Pinpoint the cell where the given text exists, returning its [x, y] midpoint coordinate. 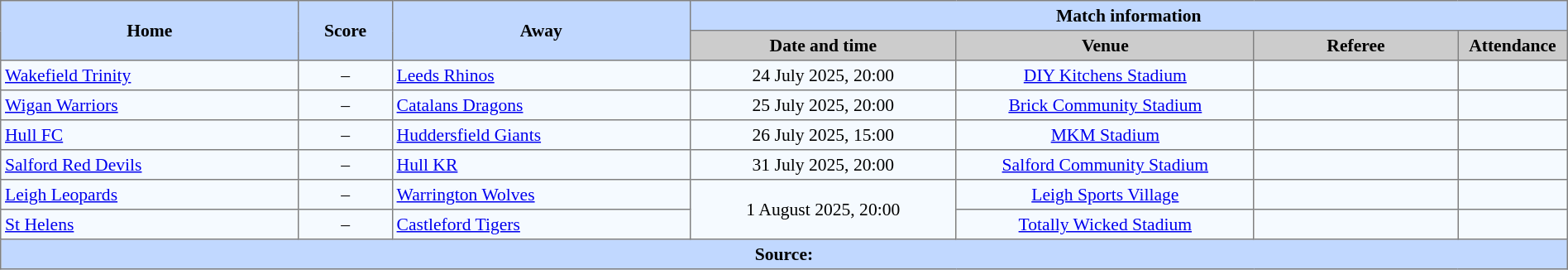
26 July 2025, 15:00 [823, 135]
Brick Community Stadium [1105, 105]
Home [150, 31]
Castleford Tigers [541, 224]
Wigan Warriors [150, 105]
Leeds Rhinos [541, 75]
Leigh Leopards [150, 195]
Attendance [1513, 46]
Warrington Wolves [541, 195]
Huddersfield Giants [541, 135]
Venue [1105, 46]
Totally Wicked Stadium [1105, 224]
Away [541, 31]
1 August 2025, 20:00 [823, 210]
Wakefield Trinity [150, 75]
MKM Stadium [1105, 135]
Date and time [823, 46]
25 July 2025, 20:00 [823, 105]
Salford Community Stadium [1105, 165]
St Helens [150, 224]
Hull FC [150, 135]
Leigh Sports Village [1105, 195]
DIY Kitchens Stadium [1105, 75]
Catalans Dragons [541, 105]
31 July 2025, 20:00 [823, 165]
Referee [1355, 46]
Salford Red Devils [150, 165]
Score [346, 31]
Source: [784, 254]
24 July 2025, 20:00 [823, 75]
Hull KR [541, 165]
Match information [1128, 16]
